Output the (x, y) coordinate of the center of the cell containing the given text.  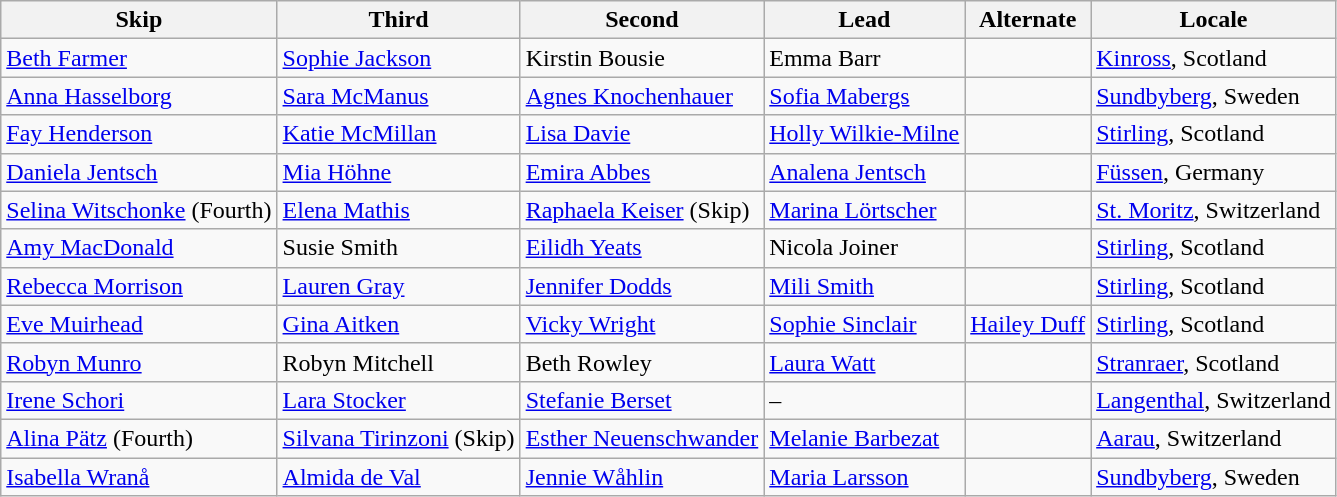
St. Moritz, Switzerland (1214, 210)
Melanie Barbezat (864, 438)
Esther Neuenschwander (642, 438)
Third (398, 20)
Daniela Jentsch (139, 172)
Fay Henderson (139, 134)
Kirstin Bousie (642, 58)
Lisa Davie (642, 134)
Selina Witschonke (Fourth) (139, 210)
Almida de Val (398, 477)
Aarau, Switzerland (1214, 438)
Analena Jentsch (864, 172)
Katie McMillan (398, 134)
Eilidh Yeats (642, 248)
Sara McManus (398, 96)
Anna Hasselborg (139, 96)
Silvana Tirinzoni (Skip) (398, 438)
Maria Larsson (864, 477)
Jennifer Dodds (642, 286)
Lauren Gray (398, 286)
Agnes Knochenhauer (642, 96)
Mia Höhne (398, 172)
Füssen, Germany (1214, 172)
Kinross, Scotland (1214, 58)
Emma Barr (864, 58)
Irene Schori (139, 400)
Rebecca Morrison (139, 286)
Eve Muirhead (139, 324)
Susie Smith (398, 248)
Isabella Wranå (139, 477)
Elena Mathis (398, 210)
Sofia Mabergs (864, 96)
Mili Smith (864, 286)
Vicky Wright (642, 324)
Skip (139, 20)
Alternate (1028, 20)
Laura Watt (864, 362)
Gina Aitken (398, 324)
Marina Lörtscher (864, 210)
Stefanie Berset (642, 400)
Sophie Sinclair (864, 324)
Beth Rowley (642, 362)
Hailey Duff (1028, 324)
Second (642, 20)
Langenthal, Switzerland (1214, 400)
Sophie Jackson (398, 58)
Raphaela Keiser (Skip) (642, 210)
Beth Farmer (139, 58)
Stranraer, Scotland (1214, 362)
– (864, 400)
Jennie Wåhlin (642, 477)
Robyn Mitchell (398, 362)
Locale (1214, 20)
Emira Abbes (642, 172)
Lara Stocker (398, 400)
Lead (864, 20)
Holly Wilkie-Milne (864, 134)
Amy MacDonald (139, 248)
Alina Pätz (Fourth) (139, 438)
Robyn Munro (139, 362)
Nicola Joiner (864, 248)
